Provide the (X, Y) coordinate of the cell's center where the given text is located.  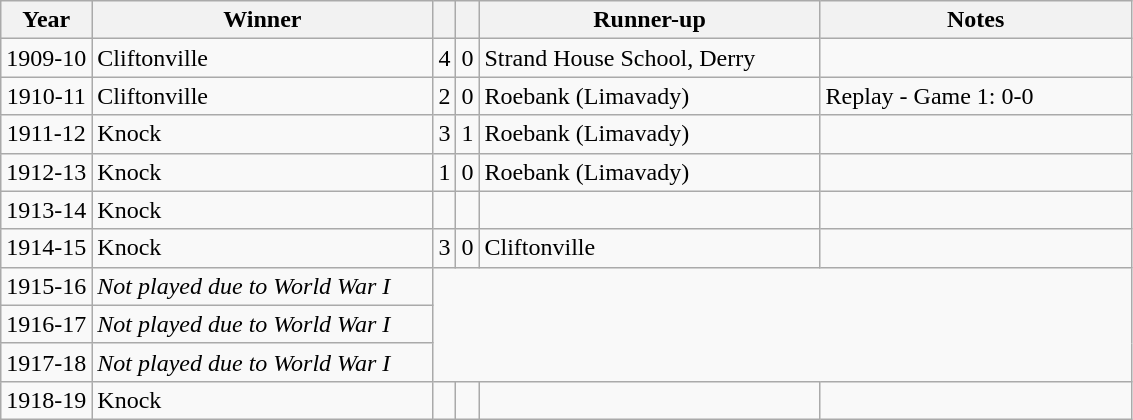
1912-13 (46, 172)
1918-19 (46, 400)
4 (444, 58)
1914-15 (46, 248)
1910-11 (46, 96)
Runner-up (650, 20)
Strand House School, Derry (650, 58)
Replay - Game 1: 0-0 (976, 96)
1913-14 (46, 210)
2 (444, 96)
1911-12 (46, 134)
Year (46, 20)
1909-10 (46, 58)
1917-18 (46, 362)
Notes (976, 20)
1916-17 (46, 324)
1915-16 (46, 286)
Winner (262, 20)
